For the text-containing cell, return its midpoint in (X, Y) coordinate format. 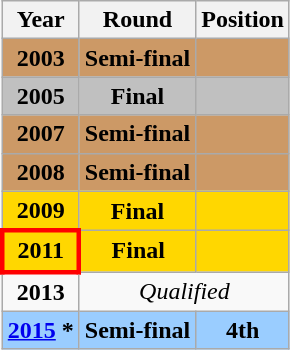
2011 (40, 252)
Position (243, 20)
2015 * (40, 330)
Qualified (184, 292)
2013 (40, 292)
Year (40, 20)
2008 (40, 172)
2007 (40, 134)
4th (243, 330)
2009 (40, 211)
2005 (40, 96)
Round (137, 20)
2003 (40, 58)
